Output the [x, y] coordinate of the center of the cell containing the given text.  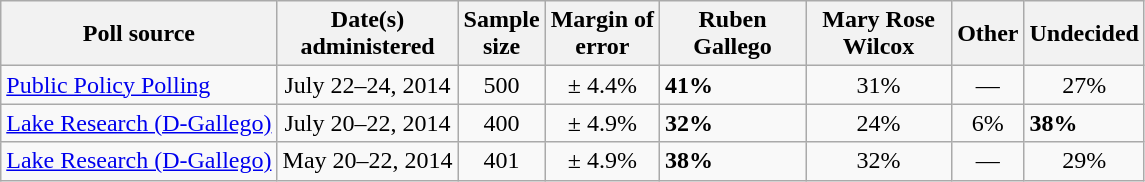
31% [879, 85]
Poll source [139, 34]
July 22–24, 2014 [368, 85]
27% [1084, 85]
July 20–22, 2014 [368, 123]
Public Policy Polling [139, 85]
± 4.4% [602, 85]
RubenGallego [733, 34]
Mary RoseWilcox [879, 34]
6% [988, 123]
Samplesize [502, 34]
May 20–22, 2014 [368, 161]
41% [733, 85]
29% [1084, 161]
400 [502, 123]
401 [502, 161]
24% [879, 123]
Margin oferror [602, 34]
Date(s)administered [368, 34]
500 [502, 85]
Undecided [1084, 34]
Other [988, 34]
